Capture the cell that displays the provided text and extract its (x, y) central coordinate. 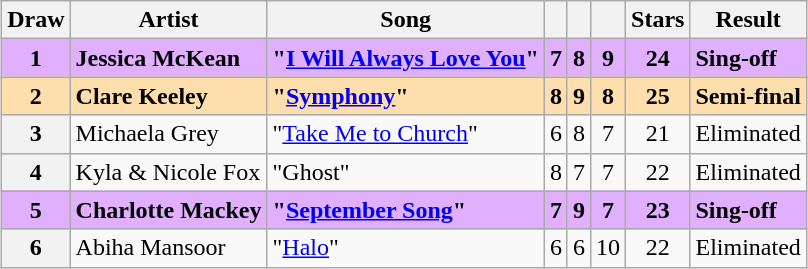
Stars (658, 20)
1 (36, 58)
4 (36, 172)
23 (658, 210)
25 (658, 96)
Kyla & Nicole Fox (168, 172)
Artist (168, 20)
Abiha Mansoor (168, 248)
"September Song" (406, 210)
"I Will Always Love You" (406, 58)
Jessica McKean (168, 58)
Semi-final (748, 96)
21 (658, 134)
2 (36, 96)
Draw (36, 20)
Charlotte Mackey (168, 210)
"Halo" (406, 248)
Result (748, 20)
10 (608, 248)
"Symphony" (406, 96)
5 (36, 210)
3 (36, 134)
"Ghost" (406, 172)
24 (658, 58)
"Take Me to Church" (406, 134)
Song (406, 20)
Clare Keeley (168, 96)
Michaela Grey (168, 134)
